Return (x, y) of the center of cell containing provided text 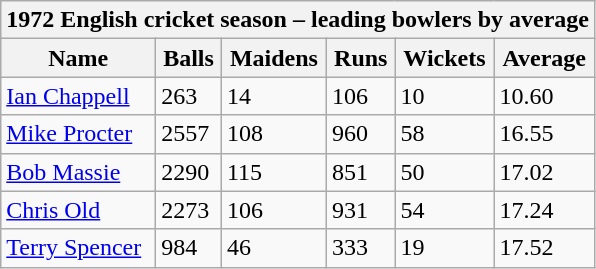
Maidens (274, 58)
108 (274, 134)
2557 (189, 134)
851 (361, 172)
Ian Chappell (78, 96)
Wickets (444, 58)
Mike Procter (78, 134)
50 (444, 172)
10 (444, 96)
14 (274, 96)
17.02 (544, 172)
Average (544, 58)
Chris Old (78, 210)
Runs (361, 58)
Bob Massie (78, 172)
115 (274, 172)
46 (274, 248)
17.24 (544, 210)
10.60 (544, 96)
17.52 (544, 248)
931 (361, 210)
Balls (189, 58)
263 (189, 96)
333 (361, 248)
54 (444, 210)
2290 (189, 172)
Terry Spencer (78, 248)
2273 (189, 210)
Name (78, 58)
984 (189, 248)
1972 English cricket season – leading bowlers by average (298, 20)
960 (361, 134)
58 (444, 134)
19 (444, 248)
16.55 (544, 134)
